Provide the (x, y) coordinate of the cell's center where the given text is located.  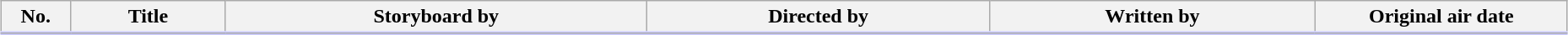
Directed by (818, 17)
Title (149, 17)
No. (35, 17)
Written by (1153, 17)
Original air date (1441, 17)
Storyboard by (435, 17)
